Return the (X, Y) coordinate for the center point of the cell that contains the specified text.  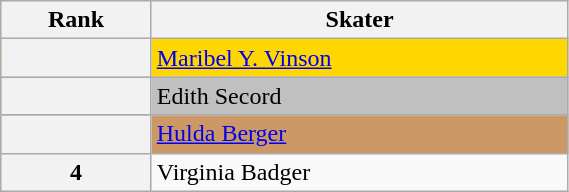
4 (76, 172)
Maribel Y. Vinson (360, 58)
Hulda Berger (360, 134)
Edith Secord (360, 96)
Rank (76, 20)
Virginia Badger (360, 172)
Skater (360, 20)
